Scan for the cell matching the given text and deliver its (X, Y) coordinate at center. 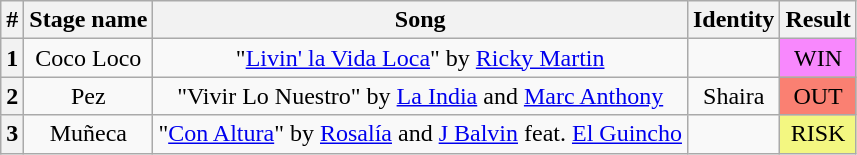
Coco Loco (88, 58)
"Con Altura" by Rosalía and J Balvin feat. El Guincho (420, 134)
WIN (818, 58)
3 (12, 134)
1 (12, 58)
Song (420, 20)
2 (12, 96)
"Livin' la Vida Loca" by Ricky Martin (420, 58)
Identity (733, 20)
# (12, 20)
Pez (88, 96)
Stage name (88, 20)
Muñeca (88, 134)
"Vivir Lo Nuestro" by La India and Marc Anthony (420, 96)
RISK (818, 134)
OUT (818, 96)
Shaira (733, 96)
Result (818, 20)
